From the cell containing the given text, extract its center point as (x, y) coordinate. 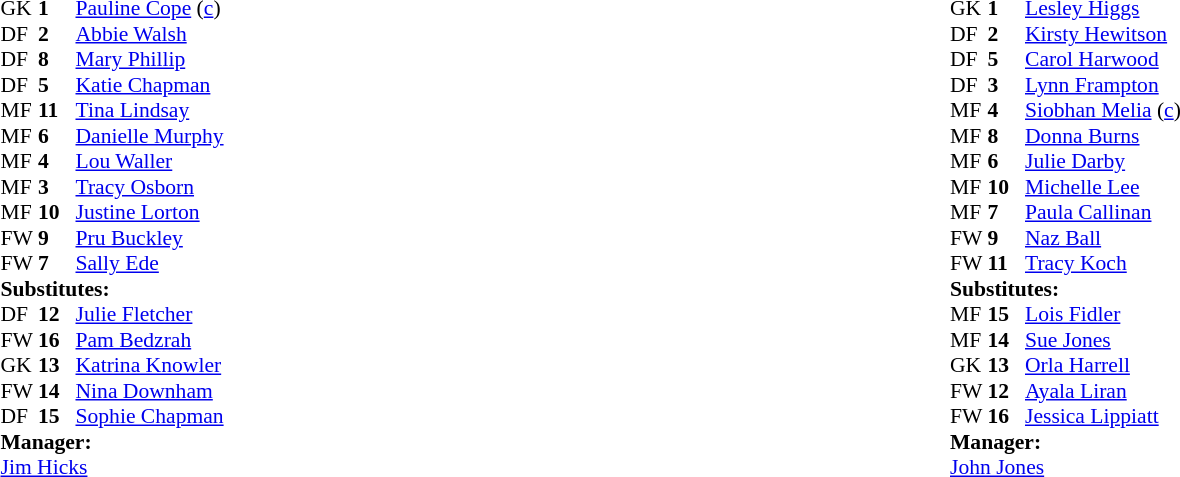
Mary Phillip (150, 59)
Sally Ede (150, 263)
Abbie Walsh (150, 34)
Sophie Chapman (150, 417)
Danielle Murphy (150, 136)
Substitutes: (112, 289)
Manager: (112, 442)
Pam Bedzrah (150, 340)
Pru Buckley (150, 238)
Nina Downham (150, 391)
Katrina Knowler (150, 365)
Katie Chapman (150, 85)
Tracy Osborn (150, 187)
Lou Waller (150, 161)
Tina Lindsay (150, 111)
Julie Fletcher (150, 315)
Justine Lorton (150, 213)
